Return (X, Y) of the center of cell containing provided text 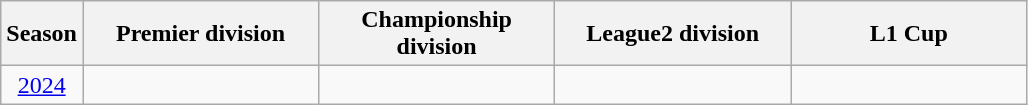
L1 Cup (909, 34)
Premier division (200, 34)
Season (42, 34)
Championship division (437, 34)
League2 division (673, 34)
2024 (42, 85)
